Scan for the cell matching the given text and deliver its (x, y) coordinate at center. 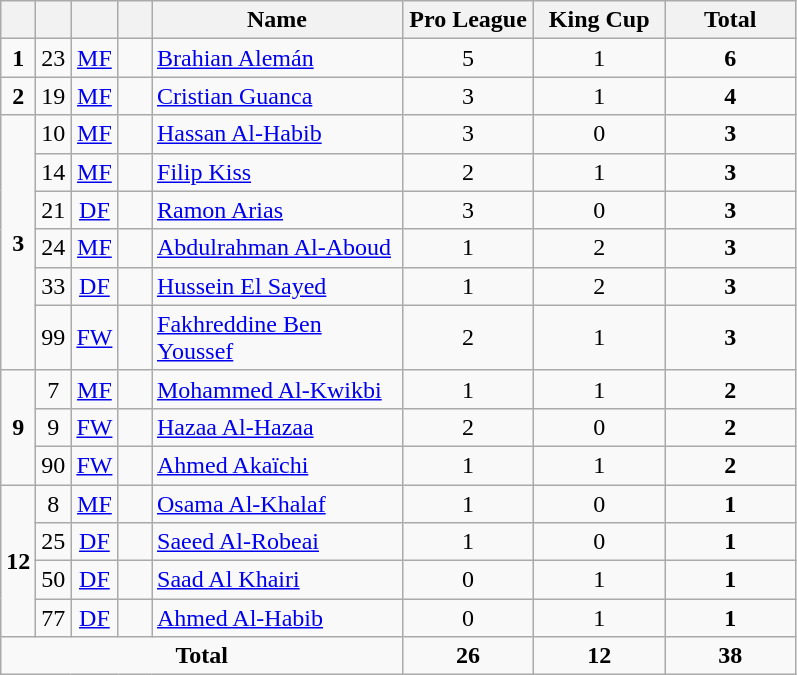
Ahmed Akaïchi (278, 465)
Saeed Al-Robeai (278, 542)
25 (54, 542)
5 (468, 58)
Cristian Guanca (278, 96)
Hussein El Sayed (278, 286)
10 (54, 134)
50 (54, 580)
90 (54, 465)
Filip Kiss (278, 172)
23 (54, 58)
77 (54, 618)
Abdulrahman Al-Aboud (278, 248)
Hassan Al-Habib (278, 134)
6 (730, 58)
33 (54, 286)
Mohammed Al-Kwikbi (278, 389)
Ahmed Al-Habib (278, 618)
Brahian Alemán (278, 58)
Name (278, 20)
99 (54, 338)
7 (54, 389)
14 (54, 172)
19 (54, 96)
38 (730, 656)
King Cup (600, 20)
4 (730, 96)
21 (54, 210)
Osama Al-Khalaf (278, 503)
Hazaa Al-Hazaa (278, 427)
Ramon Arias (278, 210)
8 (54, 503)
Saad Al Khairi (278, 580)
Fakhreddine Ben Youssef (278, 338)
24 (54, 248)
26 (468, 656)
Pro League (468, 20)
